Capture the cell that displays the provided text and extract its (x, y) central coordinate. 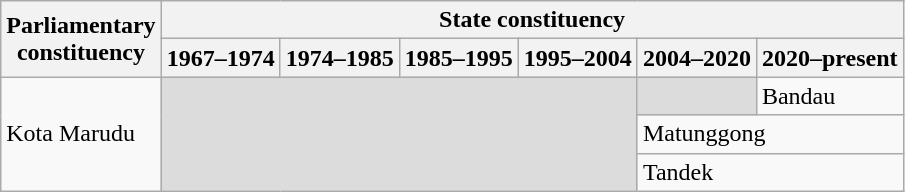
Matunggong (770, 134)
1985–1995 (458, 58)
Tandek (770, 172)
Parliamentaryconstituency (81, 39)
Kota Marudu (81, 134)
Bandau (830, 96)
1967–1974 (220, 58)
1995–2004 (578, 58)
1974–1985 (340, 58)
2020–present (830, 58)
2004–2020 (696, 58)
State constituency (532, 20)
